Return [x, y] of the center of cell containing provided text 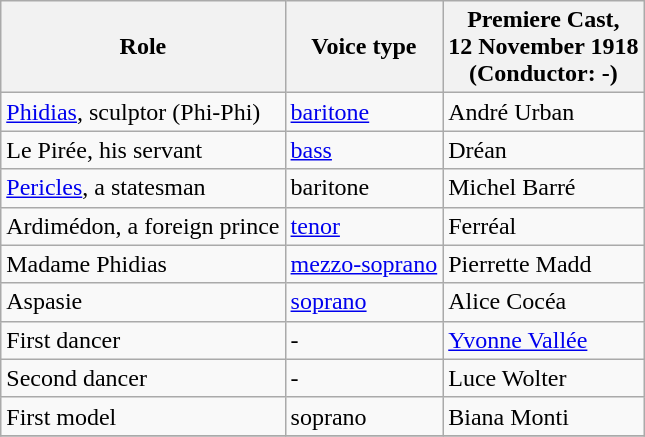
Luce Wolter [544, 378]
Pericles, a statesman [143, 188]
Madame Phidias [143, 264]
André Urban [544, 112]
Second dancer [143, 378]
bass [364, 150]
Premiere Cast,12 November 1918(Conductor: -) [544, 47]
First dancer [143, 340]
Phidias, sculptor (Phi-Phi) [143, 112]
Voice type [364, 47]
Michel Barré [544, 188]
Yvonne Vallée [544, 340]
tenor [364, 226]
Alice Cocéa [544, 302]
Dréan [544, 150]
Aspasie [143, 302]
mezzo-soprano [364, 264]
Ferréal [544, 226]
Ardimédon, a foreign prince [143, 226]
Role [143, 47]
Le Pirée, his servant [143, 150]
Biana Monti [544, 416]
Pierrette Madd [544, 264]
First model [143, 416]
